For the text-containing cell, return its midpoint in [x, y] coordinate format. 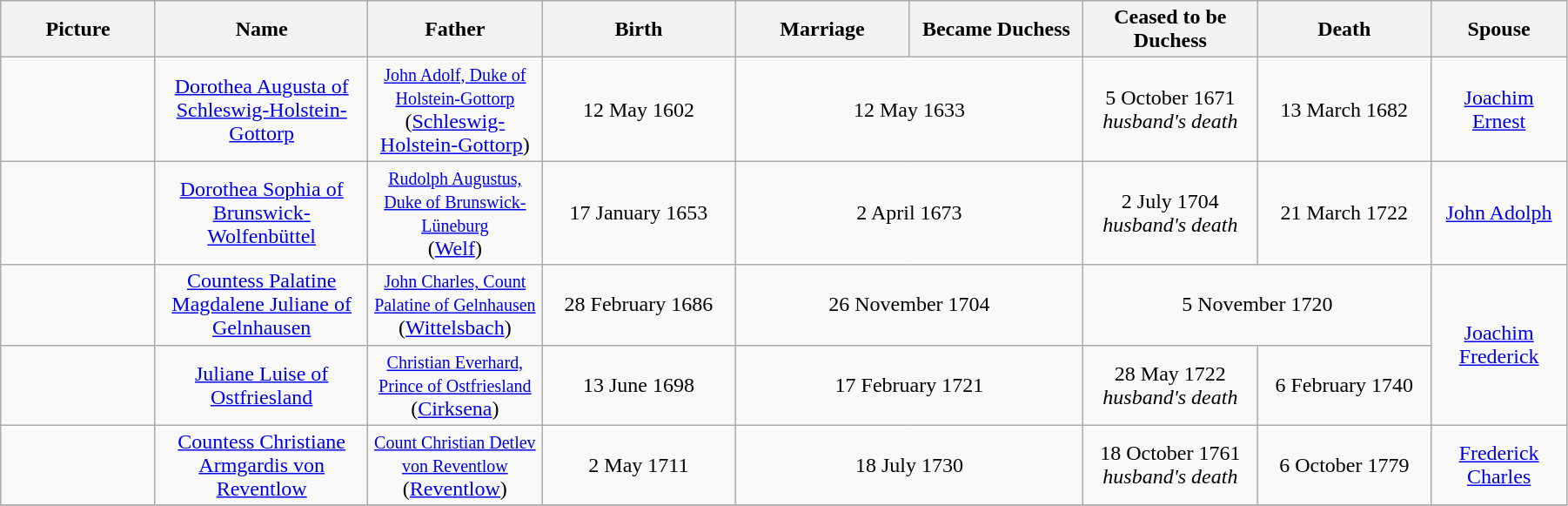
Juliane Luise of Ostfriesland [261, 385]
2 May 1711 [639, 465]
5 October 1671husband's death [1170, 110]
6 February 1740 [1344, 385]
5 November 1720 [1257, 305]
21 March 1722 [1344, 213]
17 February 1721 [909, 385]
13 March 1682 [1344, 110]
Joachim Ernest [1499, 110]
18 July 1730 [909, 465]
Joachim Frederick [1499, 345]
17 January 1653 [639, 213]
Picture [78, 30]
Name [261, 30]
Birth [639, 30]
Became Duchess [996, 30]
Death [1344, 30]
Frederick Charles [1499, 465]
2 July 1704husband's death [1170, 213]
12 May 1602 [639, 110]
28 February 1686 [639, 305]
Spouse [1499, 30]
John Charles, Count Palatine of Gelnhausen(Wittelsbach) [455, 305]
2 April 1673 [909, 213]
Count Christian Detlev von Reventlow(Reventlow) [455, 465]
26 November 1704 [909, 305]
Christian Everhard, Prince of Ostfriesland(Cirksena) [455, 385]
Countess Palatine Magdalene Juliane of Gelnhausen [261, 305]
13 June 1698 [639, 385]
John Adolph [1499, 213]
12 May 1633 [909, 110]
6 October 1779 [1344, 465]
18 October 1761husband's death [1170, 465]
John Adolf, Duke of Holstein-Gottorp(Schleswig-Holstein-Gottorp) [455, 110]
Rudolph Augustus, Duke of Brunswick-Lüneburg(Welf) [455, 213]
Countess Christiane Armgardis von Reventlow [261, 465]
Dorothea Augusta of Schleswig-Holstein-Gottorp [261, 110]
Marriage [822, 30]
Father [455, 30]
28 May 1722husband's death [1170, 385]
Ceased to be Duchess [1170, 30]
Dorothea Sophia of Brunswick-Wolfenbüttel [261, 213]
